From the cell containing the given text, extract its center point as (X, Y) coordinate. 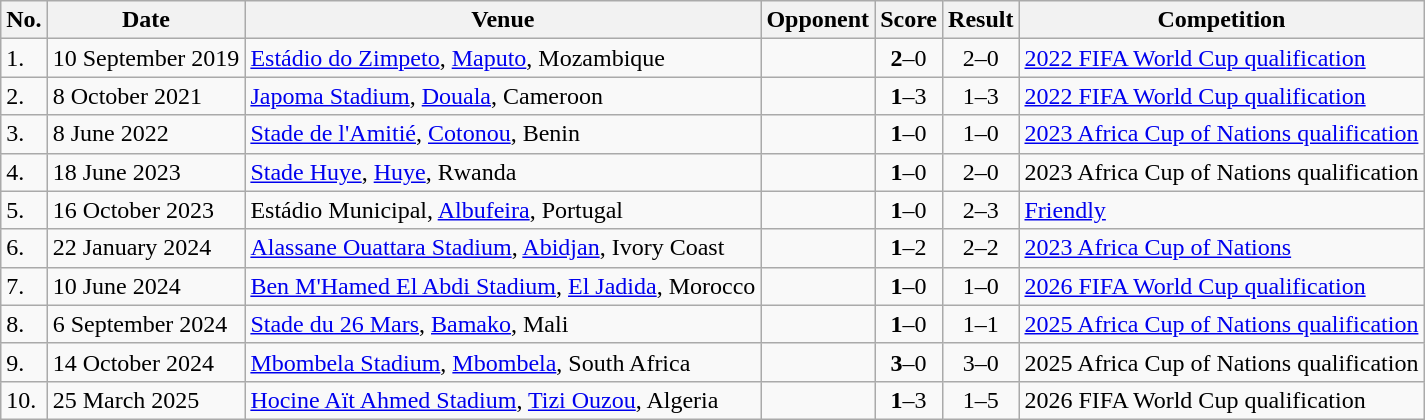
18 June 2023 (146, 172)
Estádio Municipal, Albufeira, Portugal (503, 210)
5. (24, 210)
8 October 2021 (146, 96)
Opponent (818, 20)
10. (24, 400)
Alassane Ouattara Stadium, Abidjan, Ivory Coast (503, 248)
10 September 2019 (146, 58)
14 October 2024 (146, 362)
2023 Africa Cup of Nations (1222, 248)
2–3 (981, 210)
8. (24, 324)
22 January 2024 (146, 248)
No. (24, 20)
Score (909, 20)
Stade de l'Amitié, Cotonou, Benin (503, 134)
7. (24, 286)
1–2 (909, 248)
Japoma Stadium, Douala, Cameroon (503, 96)
Mbombela Stadium, Mbombela, South Africa (503, 362)
1. (24, 58)
Venue (503, 20)
6 September 2024 (146, 324)
3. (24, 134)
Hocine Aït Ahmed Stadium, Tizi Ouzou, Algeria (503, 400)
4. (24, 172)
1–1 (981, 324)
Stade du 26 Mars, Bamako, Mali (503, 324)
2–2 (981, 248)
Date (146, 20)
Estádio do Zimpeto, Maputo, Mozambique (503, 58)
25 March 2025 (146, 400)
8 June 2022 (146, 134)
10 June 2024 (146, 286)
1–5 (981, 400)
16 October 2023 (146, 210)
Result (981, 20)
Ben M'Hamed El Abdi Stadium, El Jadida, Morocco (503, 286)
2. (24, 96)
Competition (1222, 20)
9. (24, 362)
6. (24, 248)
Friendly (1222, 210)
Stade Huye, Huye, Rwanda (503, 172)
